Find where the given text appears and provide that cell's center as [x, y] coordinate. 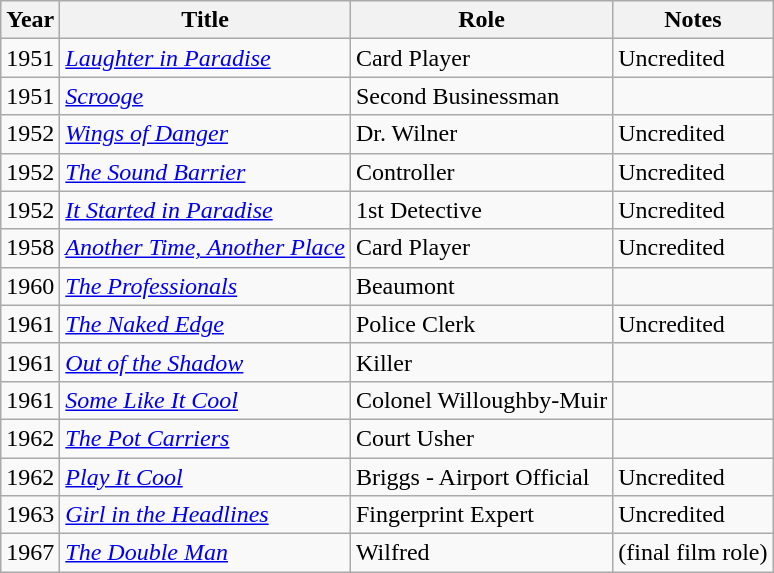
1958 [30, 248]
The Professionals [206, 286]
Fingerprint Expert [481, 515]
Notes [693, 20]
Laughter in Paradise [206, 58]
Court Usher [481, 438]
Title [206, 20]
The Pot Carriers [206, 438]
The Naked Edge [206, 324]
Play It Cool [206, 477]
Some Like It Cool [206, 400]
Controller [481, 172]
Role [481, 20]
Girl in the Headlines [206, 515]
Wings of Danger [206, 134]
The Double Man [206, 553]
1st Detective [481, 210]
Year [30, 20]
The Sound Barrier [206, 172]
Killer [481, 362]
Dr. Wilner [481, 134]
Out of the Shadow [206, 362]
Wilfred [481, 553]
Colonel Willoughby-Muir [481, 400]
1967 [30, 553]
(final film role) [693, 553]
Another Time, Another Place [206, 248]
Scrooge [206, 96]
Police Clerk [481, 324]
1960 [30, 286]
Beaumont [481, 286]
It Started in Paradise [206, 210]
1963 [30, 515]
Briggs - Airport Official [481, 477]
Second Businessman [481, 96]
